Output the (X, Y) coordinate of the center of the cell containing the given text.  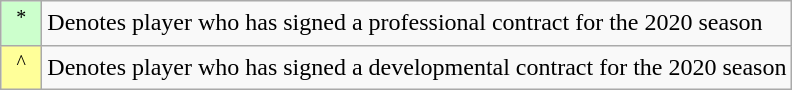
* (22, 24)
Denotes player who has signed a developmental contract for the 2020 season (417, 68)
^ (22, 68)
Denotes player who has signed a professional contract for the 2020 season (417, 24)
